Capture the cell that displays the provided text and extract its [X, Y] central coordinate. 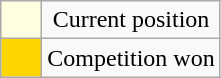
Current position [131, 20]
Competition won [131, 58]
